Locate the cell with the specified text and output its [x, y] center coordinate. 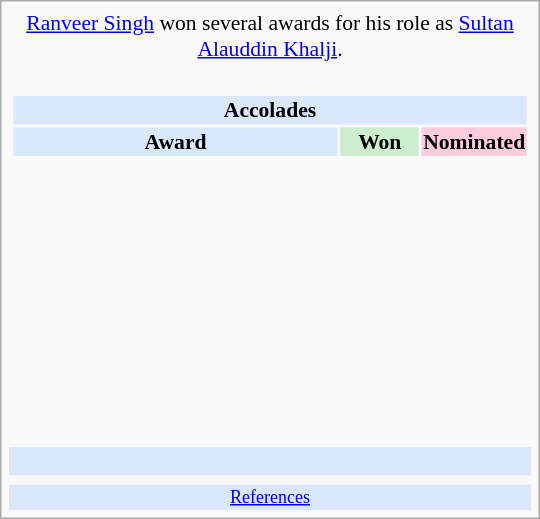
References [270, 497]
Ranveer Singh won several awards for his role as Sultan Alauddin Khalji. [270, 36]
Award [175, 141]
Nominated [474, 141]
Accolades [270, 110]
Won [380, 141]
Accolades Award Won Nominated [270, 255]
